Search for the cell housing the specified text and yield its (X, Y) center coordinate. 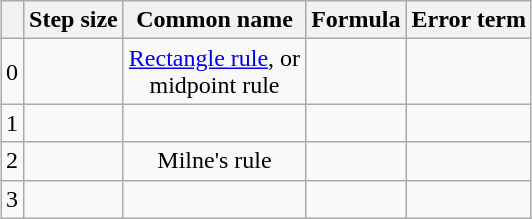
Formula (356, 20)
0 (12, 72)
2 (12, 161)
1 (12, 123)
Rectangle rule, ormidpoint rule (214, 72)
3 (12, 199)
Error term (468, 20)
Common name (214, 20)
Milne's rule (214, 161)
Step size (74, 20)
